From the cell containing the given text, extract its center point as (X, Y) coordinate. 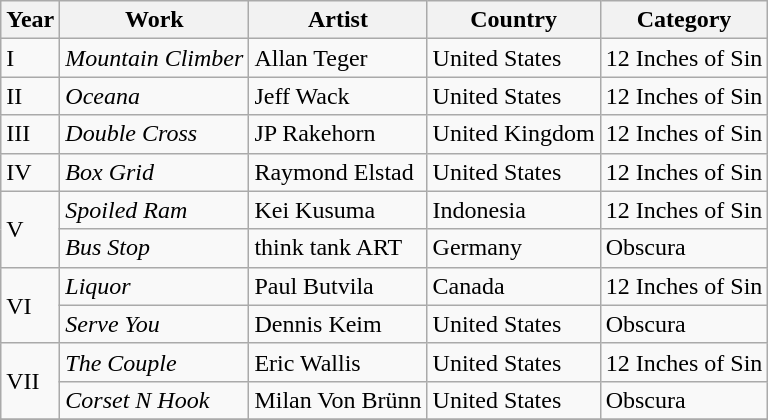
Year (30, 20)
Eric Wallis (338, 362)
Oceana (154, 96)
United Kingdom (514, 134)
Artist (338, 20)
The Couple (154, 362)
Double Cross (154, 134)
II (30, 96)
Spoiled Ram (154, 210)
Raymond Elstad (338, 172)
Jeff Wack (338, 96)
Liquor (154, 286)
Category (684, 20)
Serve You (154, 324)
III (30, 134)
I (30, 58)
Allan Teger (338, 58)
Corset N Hook (154, 400)
Canada (514, 286)
JP Rakehorn (338, 134)
Box Grid (154, 172)
Bus Stop (154, 248)
VII (30, 381)
think tank ART (338, 248)
Germany (514, 248)
Dennis Keim (338, 324)
Indonesia (514, 210)
VI (30, 305)
V (30, 229)
Paul Butvila (338, 286)
Kei Kusuma (338, 210)
Milan Von Brünn (338, 400)
Country (514, 20)
Work (154, 20)
Mountain Climber (154, 58)
IV (30, 172)
